Detect which cell encompasses the target text, then output its (x, y) center coordinate. 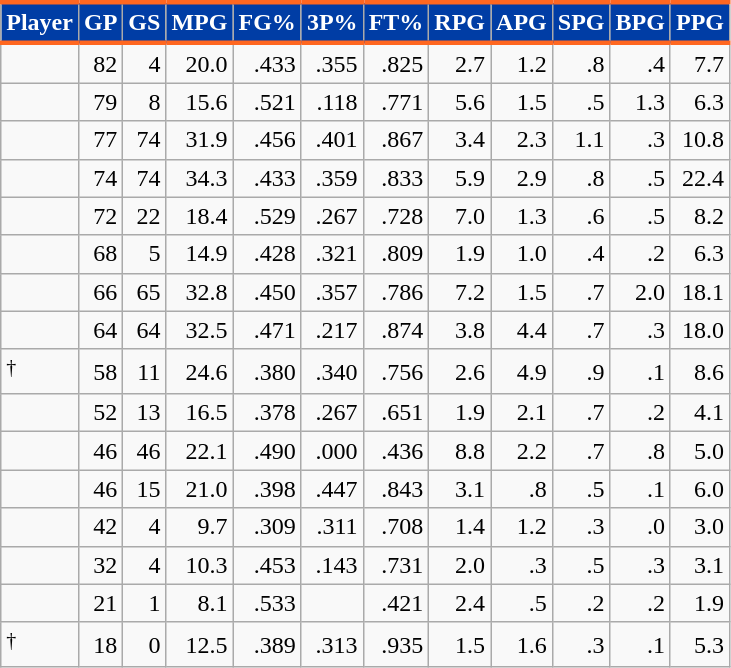
21 (100, 603)
GS (144, 22)
.471 (267, 330)
10.3 (200, 565)
.309 (267, 527)
.935 (396, 644)
.843 (396, 489)
8.2 (700, 216)
11 (144, 372)
.756 (396, 372)
.833 (396, 178)
.825 (396, 63)
1 (144, 603)
34.3 (200, 178)
5.6 (460, 102)
.357 (332, 292)
16.5 (200, 413)
3.0 (700, 527)
.000 (332, 451)
2.7 (460, 63)
9.7 (200, 527)
.453 (267, 565)
.867 (396, 140)
.874 (396, 330)
31.9 (200, 140)
24.6 (200, 372)
66 (100, 292)
22 (144, 216)
.708 (396, 527)
BPG (640, 22)
4.4 (522, 330)
1.0 (522, 254)
77 (100, 140)
2.3 (522, 140)
.9 (581, 372)
5.3 (700, 644)
5.0 (700, 451)
.450 (267, 292)
12.5 (200, 644)
.359 (332, 178)
RPG (460, 22)
.809 (396, 254)
22.4 (700, 178)
Player (40, 22)
22.1 (200, 451)
65 (144, 292)
2.4 (460, 603)
4.9 (522, 372)
.311 (332, 527)
.380 (267, 372)
.0 (640, 527)
.321 (332, 254)
.786 (396, 292)
1.1 (581, 140)
2.1 (522, 413)
8 (144, 102)
.313 (332, 644)
.731 (396, 565)
7.7 (700, 63)
7.0 (460, 216)
FG% (267, 22)
2.9 (522, 178)
.6 (581, 216)
7.2 (460, 292)
82 (100, 63)
5.9 (460, 178)
21.0 (200, 489)
14.9 (200, 254)
8.8 (460, 451)
32 (100, 565)
.401 (332, 140)
.651 (396, 413)
13 (144, 413)
72 (100, 216)
3.8 (460, 330)
.771 (396, 102)
20.0 (200, 63)
2.2 (522, 451)
SPG (581, 22)
58 (100, 372)
42 (100, 527)
.490 (267, 451)
6.0 (700, 489)
FT% (396, 22)
3P% (332, 22)
4.1 (700, 413)
.378 (267, 413)
52 (100, 413)
1.4 (460, 527)
GP (100, 22)
.521 (267, 102)
.398 (267, 489)
18 (100, 644)
.529 (267, 216)
32.5 (200, 330)
8.1 (200, 603)
10.8 (700, 140)
.355 (332, 63)
15.6 (200, 102)
.389 (267, 644)
.421 (396, 603)
0 (144, 644)
PPG (700, 22)
5 (144, 254)
.143 (332, 565)
.340 (332, 372)
18.4 (200, 216)
68 (100, 254)
.436 (396, 451)
8.6 (700, 372)
.533 (267, 603)
APG (522, 22)
3.4 (460, 140)
.428 (267, 254)
.217 (332, 330)
1.6 (522, 644)
MPG (200, 22)
18.0 (700, 330)
.728 (396, 216)
32.8 (200, 292)
.456 (267, 140)
79 (100, 102)
18.1 (700, 292)
.447 (332, 489)
15 (144, 489)
.118 (332, 102)
2.6 (460, 372)
